Determine the [x, y] coordinate at the center of the cell enclosing the given text.  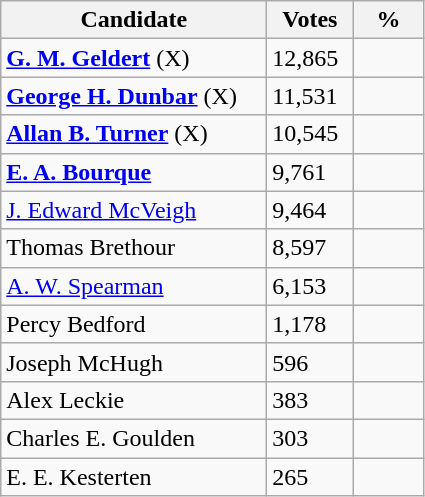
9,761 [310, 172]
% [388, 20]
8,597 [310, 248]
Charles E. Goulden [134, 438]
E. A. Bourque [134, 172]
Candidate [134, 20]
596 [310, 362]
J. Edward McVeigh [134, 210]
303 [310, 438]
10,545 [310, 134]
Joseph McHugh [134, 362]
Votes [310, 20]
11,531 [310, 96]
George H. Dunbar (X) [134, 96]
265 [310, 477]
Percy Bedford [134, 324]
383 [310, 400]
E. E. Kesterten [134, 477]
Thomas Brethour [134, 248]
Alex Leckie [134, 400]
12,865 [310, 58]
9,464 [310, 210]
1,178 [310, 324]
G. M. Geldert (X) [134, 58]
A. W. Spearman [134, 286]
6,153 [310, 286]
Allan B. Turner (X) [134, 134]
